Pinpoint the cell where the given text exists, returning its [x, y] midpoint coordinate. 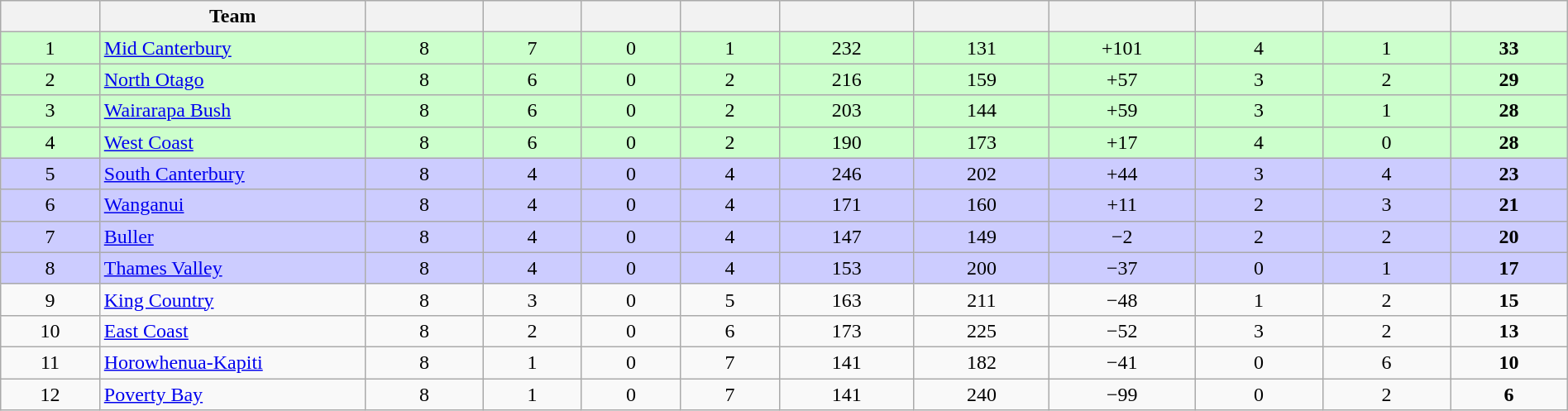
West Coast [232, 142]
159 [981, 79]
29 [1508, 79]
−52 [1122, 331]
232 [847, 48]
9 [50, 299]
+57 [1122, 79]
Team [232, 17]
149 [981, 237]
20 [1508, 237]
North Otago [232, 79]
171 [847, 205]
13 [1508, 331]
182 [981, 362]
−48 [1122, 299]
211 [981, 299]
−2 [1122, 237]
+59 [1122, 111]
131 [981, 48]
East Coast [232, 331]
203 [847, 111]
+17 [1122, 142]
153 [847, 268]
+44 [1122, 174]
23 [1508, 174]
Buller [232, 237]
Thames Valley [232, 268]
144 [981, 111]
+11 [1122, 205]
246 [847, 174]
17 [1508, 268]
202 [981, 174]
−41 [1122, 362]
12 [50, 394]
+101 [1122, 48]
216 [847, 79]
21 [1508, 205]
Horowhenua-Kapiti [232, 362]
163 [847, 299]
15 [1508, 299]
190 [847, 142]
Wairarapa Bush [232, 111]
Mid Canterbury [232, 48]
−37 [1122, 268]
240 [981, 394]
Poverty Bay [232, 394]
200 [981, 268]
147 [847, 237]
11 [50, 362]
33 [1508, 48]
South Canterbury [232, 174]
225 [981, 331]
−99 [1122, 394]
160 [981, 205]
Wanganui [232, 205]
King Country [232, 299]
